For the text-containing cell, return its midpoint in [X, Y] coordinate format. 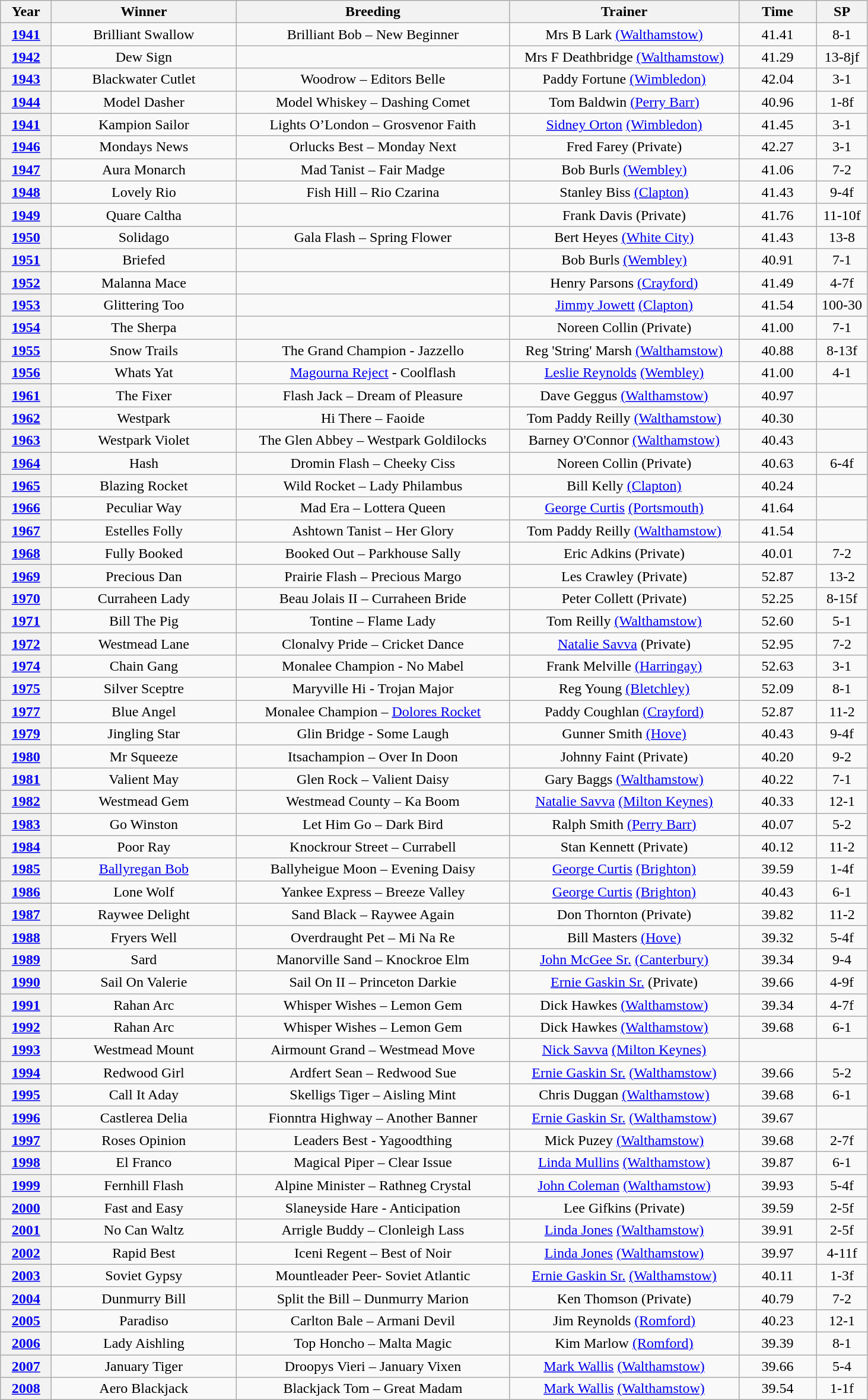
George Curtis (Portsmouth) [624, 508]
Stan Kennett (Private) [624, 847]
1975 [26, 689]
Estelles Folly [144, 531]
SP [842, 12]
1951 [26, 260]
Clonalvy Pride – Cricket Dance [373, 643]
39.32 [777, 937]
Mrs F Deathbridge (Walthamstow) [624, 57]
Mick Puzey (Walthamstow) [624, 1140]
Gary Baggs (Walthamstow) [624, 779]
Dave Geggus (Walthamstow) [624, 396]
Orlucks Best – Monday Next [373, 147]
Fernhill Flash [144, 1185]
Dunmurry Bill [144, 1298]
Glittering Too [144, 305]
40.30 [777, 418]
1966 [26, 508]
Natalie Savva (Private) [624, 643]
Mad Tanist – Fair Madge [373, 170]
2006 [26, 1343]
40.07 [777, 824]
Sard [144, 959]
40.20 [777, 757]
1943 [26, 79]
Tom Baldwin (Perry Barr) [624, 102]
Glen Rock – Valient Daisy [373, 779]
Chris Duggan (Walthamstow) [624, 1095]
2008 [26, 1389]
1977 [26, 712]
41.41 [777, 34]
40.63 [777, 463]
Whats Yat [144, 373]
1990 [26, 982]
Aero Blackjack [144, 1389]
Frank Davis (Private) [624, 215]
Brilliant Bob – New Beginner [373, 34]
1949 [26, 215]
Fionntra Highway – Another Banner [373, 1118]
John McGee Sr. (Canterbury) [624, 959]
42.04 [777, 79]
Lone Wolf [144, 892]
1950 [26, 237]
1-3f [842, 1275]
Don Thornton (Private) [624, 914]
Blackwater Cutlet [144, 79]
Silver Sceptre [144, 689]
1981 [26, 779]
Breeding [373, 12]
52.09 [777, 689]
Trainer [624, 12]
52.25 [777, 598]
41.64 [777, 508]
1992 [26, 1028]
1947 [26, 170]
Fred Farey (Private) [624, 147]
Westmead Gem [144, 802]
Knockrour Street – Currabell [373, 847]
Frank Melville (Harringay) [624, 666]
Ken Thomson (Private) [624, 1298]
41.06 [777, 170]
Solidago [144, 237]
Let Him Go – Dark Bird [373, 824]
Airmount Grand – Westmead Move [373, 1050]
Iceni Regent – Best of Noir [373, 1253]
Poor Ray [144, 847]
The Fixer [144, 396]
Glin Bridge - Some Laugh [373, 734]
Ashtown Tanist – Her Glory [373, 531]
Jim Reynolds (Romford) [624, 1321]
Alpine Minister – Rathneg Crystal [373, 1185]
Paradiso [144, 1321]
Fish Hill – Rio Czarina [373, 192]
40.12 [777, 847]
Blazing Rocket [144, 486]
Booked Out – Parkhouse Sally [373, 553]
1982 [26, 802]
Stanley Biss (Clapton) [624, 192]
Sand Black – Raywee Again [373, 914]
1970 [26, 598]
1956 [26, 373]
1993 [26, 1050]
Jingling Star [144, 734]
1942 [26, 57]
Dew Sign [144, 57]
Redwood Girl [144, 1073]
1985 [26, 869]
Castlerea Delia [144, 1118]
Monalee Champion – Dolores Rocket [373, 712]
Quare Caltha [144, 215]
Mountleader Peer- Soviet Atlantic [373, 1275]
1-1f [842, 1389]
40.96 [777, 102]
40.97 [777, 396]
52.60 [777, 621]
9-4 [842, 959]
8-15f [842, 598]
1968 [26, 553]
The Grand Champion - Jazzello [373, 350]
2001 [26, 1230]
Jimmy Jowett (Clapton) [624, 305]
39.87 [777, 1163]
1-8f [842, 102]
1953 [26, 305]
39.54 [777, 1389]
1987 [26, 914]
Yankee Express – Breeze Valley [373, 892]
Model Whiskey – Dashing Comet [373, 102]
Winner [144, 12]
1995 [26, 1095]
39.91 [777, 1230]
1986 [26, 892]
The Sherpa [144, 328]
Johnny Faint (Private) [624, 757]
Ballyregan Bob [144, 869]
13-8 [842, 237]
Ardfert Sean – Redwood Sue [373, 1073]
Kim Marlow (Romford) [624, 1343]
Blackjack Tom – Great Madam [373, 1389]
4-1 [842, 373]
40.01 [777, 553]
Lights O’London – Grosvenor Faith [373, 125]
Ballyheigue Moon – Evening Daisy [373, 869]
Paddy Fortune (Wimbledon) [624, 79]
Mrs B Lark (Walthamstow) [624, 34]
100-30 [842, 305]
Wild Rocket – Lady Philambus [373, 486]
Flash Jack – Dream of Pleasure [373, 396]
Top Honcho – Malta Magic [373, 1343]
Overdraught Pet – Mi Na Re [373, 937]
Bert Heyes (White City) [624, 237]
1972 [26, 643]
40.79 [777, 1298]
Woodrow – Editors Belle [373, 79]
Itsachampion – Over In Doon [373, 757]
Droopys Vieri – January Vixen [373, 1366]
Westpark Violet [144, 441]
1969 [26, 576]
2005 [26, 1321]
52.95 [777, 643]
Time [777, 12]
Leaders Best - Yagoodthing [373, 1140]
41.49 [777, 283]
Snow Trails [144, 350]
Malanna Mace [144, 283]
1963 [26, 441]
4-11f [842, 1253]
1948 [26, 192]
8-13f [842, 350]
Magical Piper – Clear Issue [373, 1163]
Eric Adkins (Private) [624, 553]
39.39 [777, 1343]
Aura Monarch [144, 170]
Henry Parsons (Crayford) [624, 283]
Leslie Reynolds (Wembley) [624, 373]
Mr Squeeze [144, 757]
39.93 [777, 1185]
Rapid Best [144, 1253]
1998 [26, 1163]
Carlton Bale – Armani Devil [373, 1321]
Sidney Orton (Wimbledon) [624, 125]
Peter Collett (Private) [624, 598]
Natalie Savva (Milton Keynes) [624, 802]
1-4f [842, 869]
40.88 [777, 350]
1964 [26, 463]
Magourna Reject - Coolflash [373, 373]
9-2 [842, 757]
Les Crawley (Private) [624, 576]
Raywee Delight [144, 914]
Linda Mullins (Walthamstow) [624, 1163]
Roses Opinion [144, 1140]
1994 [26, 1073]
1967 [26, 531]
Blue Angel [144, 712]
1984 [26, 847]
Tontine – Flame Lady [373, 621]
El Franco [144, 1163]
Mondays News [144, 147]
13-2 [842, 576]
Bill Kelly (Clapton) [624, 486]
Tom Reilly (Walthamstow) [624, 621]
Go Winston [144, 824]
Westmead County – Ka Boom [373, 802]
40.23 [777, 1321]
Precious Dan [144, 576]
40.11 [777, 1275]
1997 [26, 1140]
Ralph Smith (Perry Barr) [624, 824]
1971 [26, 621]
Lee Gifkins (Private) [624, 1208]
4-9f [842, 982]
41.45 [777, 125]
2002 [26, 1253]
Fryers Well [144, 937]
Gala Flash – Spring Flower [373, 237]
Briefed [144, 260]
Hi There – Faoide [373, 418]
Year [26, 12]
Fast and Easy [144, 1208]
1954 [26, 328]
The Glen Abbey – Westpark Goldilocks [373, 441]
Hash [144, 463]
39.67 [777, 1118]
5-4 [842, 1366]
Arrigle Buddy – Clonleigh Lass [373, 1230]
Lovely Rio [144, 192]
Soviet Gypsy [144, 1275]
1988 [26, 937]
1979 [26, 734]
2004 [26, 1298]
1944 [26, 102]
1955 [26, 350]
1996 [26, 1118]
Call It Aday [144, 1095]
Paddy Coughlan (Crayford) [624, 712]
Ernie Gaskin Sr. (Private) [624, 982]
Dromin Flash – Cheeky Ciss [373, 463]
1991 [26, 1005]
1962 [26, 418]
2007 [26, 1366]
Barney O'Connor (Walthamstow) [624, 441]
2000 [26, 1208]
John Coleman (Walthamstow) [624, 1185]
5-1 [842, 621]
1974 [26, 666]
41.76 [777, 215]
11-10f [842, 215]
1983 [26, 824]
Westpark [144, 418]
January Tiger [144, 1366]
Maryville Hi - Trojan Major [373, 689]
42.27 [777, 147]
1989 [26, 959]
1980 [26, 757]
39.97 [777, 1253]
Kampion Sailor [144, 125]
Split the Bill – Dunmurry Marion [373, 1298]
Skelligs Tiger – Aisling Mint [373, 1095]
41.29 [777, 57]
1952 [26, 283]
40.24 [777, 486]
Lady Aishling [144, 1343]
Prairie Flash – Precious Margo [373, 576]
1961 [26, 396]
1999 [26, 1185]
Curraheen Lady [144, 598]
Reg 'String' Marsh (Walthamstow) [624, 350]
Gunner Smith (Hove) [624, 734]
Bill The Pig [144, 621]
2-7f [842, 1140]
Bill Masters (Hove) [624, 937]
1946 [26, 147]
Westmead Lane [144, 643]
39.82 [777, 914]
40.33 [777, 802]
6-4f [842, 463]
Fully Booked [144, 553]
2003 [26, 1275]
Westmead Mount [144, 1050]
Nick Savva (Milton Keynes) [624, 1050]
Valient May [144, 779]
Manorville Sand – Knockroe Elm [373, 959]
No Can Waltz [144, 1230]
Reg Young (Bletchley) [624, 689]
Slaneyside Hare - Anticipation [373, 1208]
1965 [26, 486]
40.22 [777, 779]
40.91 [777, 260]
Beau Jolais II – Curraheen Bride [373, 598]
Chain Gang [144, 666]
Sail On Valerie [144, 982]
Sail On II – Princeton Darkie [373, 982]
Brilliant Swallow [144, 34]
Peculiar Way [144, 508]
Mad Era – Lottera Queen [373, 508]
Model Dasher [144, 102]
52.63 [777, 666]
Monalee Champion - No Mabel [373, 666]
13-8jf [842, 57]
